Capture the cell that displays the provided text and extract its [X, Y] central coordinate. 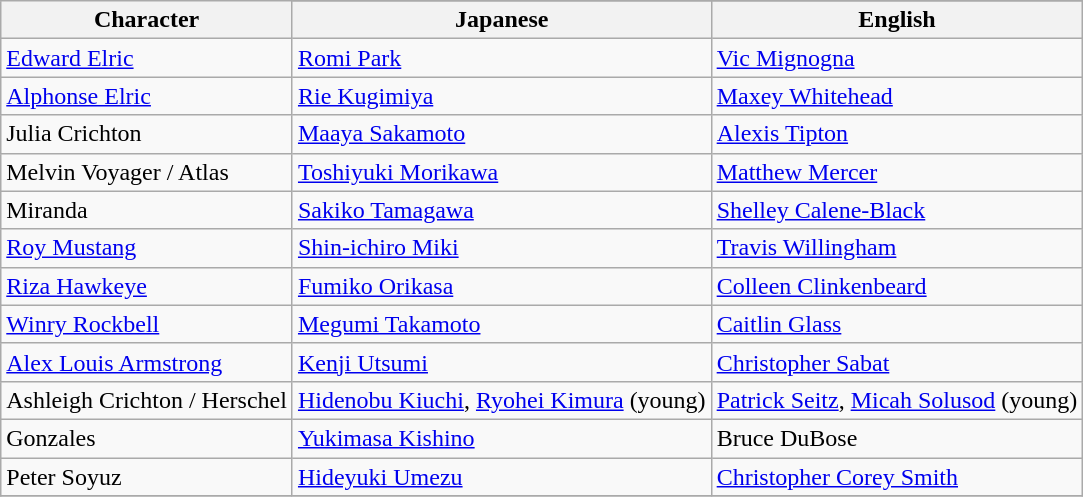
Julia Crichton [147, 134]
Miranda [147, 210]
Character [147, 20]
Shin-ichiro Miki [502, 248]
Winry Rockbell [147, 324]
Sakiko Tamagawa [502, 210]
Christopher Sabat [897, 362]
Melvin Voyager / Atlas [147, 172]
Alphonse Elric [147, 96]
Colleen Clinkenbeard [897, 286]
Alex Louis Armstrong [147, 362]
Roy Mustang [147, 248]
Shelley Calene-Black [897, 210]
Christopher Corey Smith [897, 477]
Peter Soyuz [147, 477]
Ashleigh Crichton / Herschel [147, 400]
Hideyuki Umezu [502, 477]
Toshiyuki Morikawa [502, 172]
Travis Willingham [897, 248]
Riza Hawkeye [147, 286]
Romi Park [502, 58]
Matthew Mercer [897, 172]
Rie Kugimiya [502, 96]
Alexis Tipton [897, 134]
Japanese [502, 20]
Maaya Sakamoto [502, 134]
Bruce DuBose [897, 438]
English [897, 20]
Fumiko Orikasa [502, 286]
Caitlin Glass [897, 324]
Vic Mignogna [897, 58]
Patrick Seitz, Micah Solusod (young) [897, 400]
Edward Elric [147, 58]
Hidenobu Kiuchi, Ryohei Kimura (young) [502, 400]
Maxey Whitehead [897, 96]
Gonzales [147, 438]
Yukimasa Kishino [502, 438]
Megumi Takamoto [502, 324]
Kenji Utsumi [502, 362]
